Capture the cell that displays the provided text and extract its [X, Y] central coordinate. 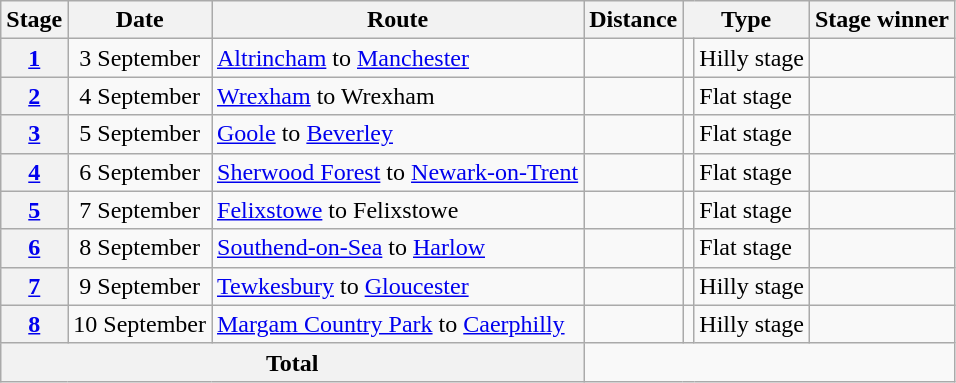
2 [34, 96]
7 September [140, 210]
Southend-on-Sea to Harlow [398, 248]
8 September [140, 248]
1 [34, 58]
3 [34, 134]
Felixstowe to Felixstowe [398, 210]
Altrincham to Manchester [398, 58]
Stage [34, 20]
8 [34, 324]
Sherwood Forest to Newark-on-Trent [398, 172]
6 September [140, 172]
3 September [140, 58]
Tewkesbury to Gloucester [398, 286]
Type [746, 20]
5 [34, 210]
5 September [140, 134]
4 September [140, 96]
Total [292, 362]
7 [34, 286]
Distance [634, 20]
Margam Country Park to Caerphilly [398, 324]
6 [34, 248]
10 September [140, 324]
4 [34, 172]
Goole to Beverley [398, 134]
Stage winner [882, 20]
Route [398, 20]
Date [140, 20]
9 September [140, 286]
Wrexham to Wrexham [398, 96]
